Return the [X, Y] coordinate for the center point of the cell that contains the specified text.  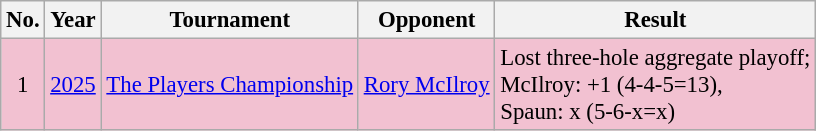
Rory McIlroy [426, 85]
No. [23, 20]
1 [23, 85]
Tournament [230, 20]
Year [73, 20]
The Players Championship [230, 85]
Lost three-hole aggregate playoff;McIlroy: +1 (4-4-5=13),Spaun: x (5-6-x=x) [656, 85]
2025 [73, 85]
Result [656, 20]
Opponent [426, 20]
